For the text-containing cell, return its midpoint in [X, Y] coordinate format. 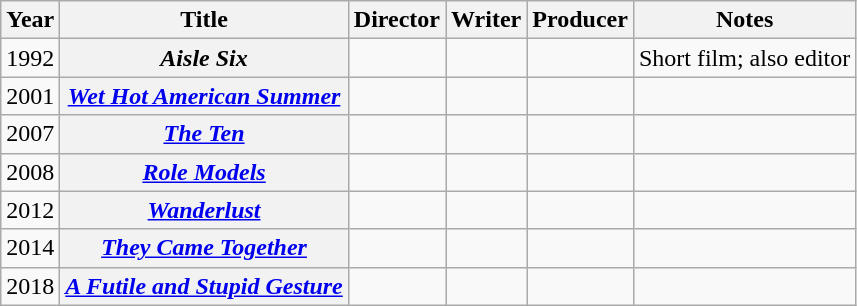
2008 [30, 172]
Title [204, 20]
2012 [30, 210]
They Came Together [204, 248]
2018 [30, 286]
The Ten [204, 134]
A Futile and Stupid Gesture [204, 286]
Aisle Six [204, 58]
Wet Hot American Summer [204, 96]
Year [30, 20]
Wanderlust [204, 210]
2014 [30, 248]
Director [396, 20]
Writer [486, 20]
2007 [30, 134]
Notes [744, 20]
Producer [580, 20]
2001 [30, 96]
1992 [30, 58]
Role Models [204, 172]
Short film; also editor [744, 58]
